Return the [X, Y] coordinate for the center point of the cell that contains the specified text.  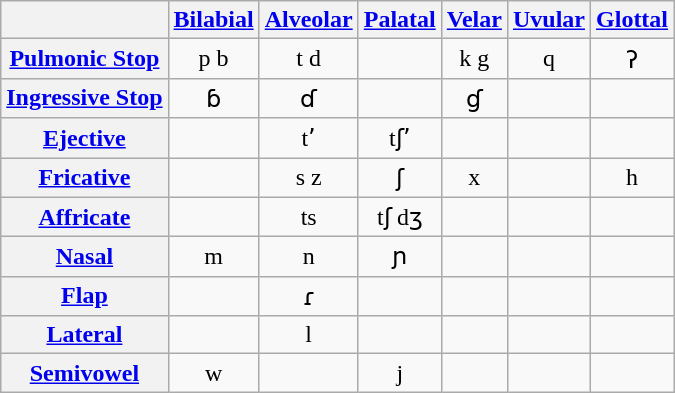
s z [308, 178]
m [214, 257]
Ejective [84, 138]
w [214, 373]
Affricate [84, 217]
t d [308, 59]
tʃ dʒ [400, 217]
tʼ [308, 138]
tʃʼ [400, 138]
p b [214, 59]
ʃ [400, 178]
Lateral [84, 335]
Glottal [632, 20]
Palatal [400, 20]
Alveolar [308, 20]
Semivowel [84, 373]
Velar [474, 20]
Flap [84, 296]
n [308, 257]
Bilabial [214, 20]
l [308, 335]
Nasal [84, 257]
ts [308, 217]
q [548, 59]
x [474, 178]
ɓ [214, 98]
j [400, 373]
k g [474, 59]
Pulmonic Stop [84, 59]
Ingressive Stop [84, 98]
h [632, 178]
Uvular [548, 20]
Fricative [84, 178]
ɠ [474, 98]
ɲ [400, 257]
ʔ [632, 59]
ɾ [308, 296]
ɗ [308, 98]
